Determine the (x, y) coordinate at the center of the cell enclosing the given text.  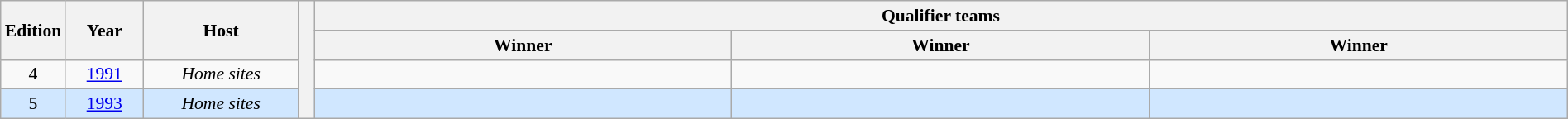
4 (33, 74)
5 (33, 104)
Host (221, 30)
Year (104, 30)
1991 (104, 74)
Edition (33, 30)
Qualifier teams (941, 16)
1993 (104, 104)
